Scan for the cell matching the given text and deliver its (x, y) coordinate at center. 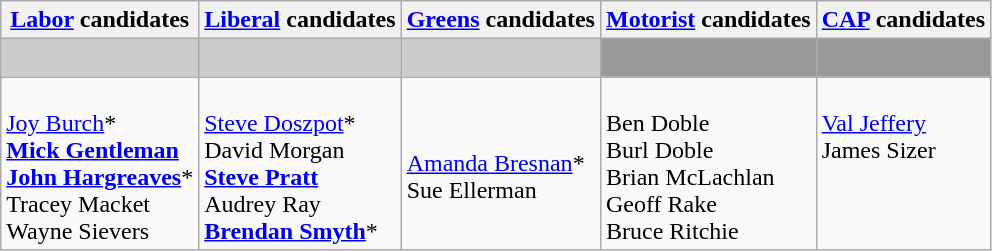
Labor candidates (100, 20)
Val Jeffery James Sizer (903, 164)
CAP candidates (903, 20)
Joy Burch* Mick Gentleman John Hargreaves* Tracey Macket Wayne Sievers (100, 164)
Steve Doszpot* David Morgan Steve Pratt Audrey Ray Brendan Smyth* (300, 164)
Liberal candidates (300, 20)
Amanda Bresnan* Sue Ellerman (500, 164)
Greens candidates (500, 20)
Motorist candidates (708, 20)
Ben Doble Burl Doble Brian McLachlan Geoff Rake Bruce Ritchie (708, 164)
